Locate the cell with the specified text and output its [x, y] center coordinate. 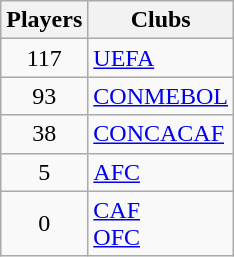
CAFOFC [161, 224]
Clubs [161, 20]
93 [44, 96]
38 [44, 134]
UEFA [161, 58]
0 [44, 224]
Players [44, 20]
5 [44, 172]
117 [44, 58]
CONMEBOL [161, 96]
CONCACAF [161, 134]
AFC [161, 172]
